Determine the [x, y] coordinate at the center of the cell enclosing the given text.  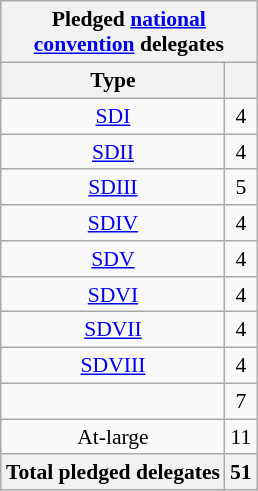
Total pledged delegates [113, 472]
At-large [113, 437]
SDVIII [113, 365]
SDI [113, 116]
SDV [113, 259]
SDIV [113, 223]
SDVII [113, 330]
51 [241, 472]
SDIII [113, 187]
7 [241, 401]
SDII [113, 152]
Type [113, 80]
Pledged nationalconvention delegates [129, 32]
11 [241, 437]
5 [241, 187]
SDVI [113, 294]
